Scan for the cell matching the given text and deliver its [x, y] coordinate at center. 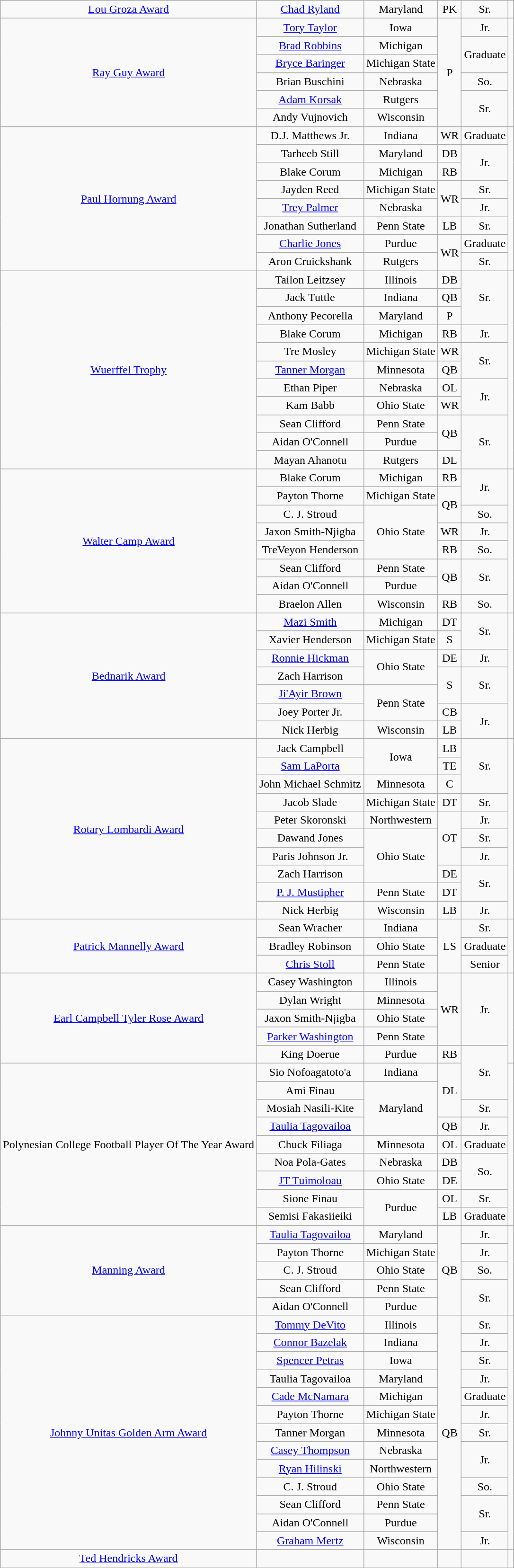
Trey Palmer [310, 207]
Ami Finau [310, 1090]
Jack Campbell [310, 748]
Aron Cruickshank [310, 262]
Ted Hendricks Award [129, 1559]
Patrick Mannelly Award [129, 946]
Jacob Slade [310, 802]
PK [450, 9]
Chad Ryland [310, 9]
Jonathan Sutherland [310, 226]
Brian Buschini [310, 81]
Ethan Piper [310, 388]
Manning Award [129, 1270]
Brad Robbins [310, 45]
TreVeyon Henderson [310, 550]
Earl Campbell Tyler Rose Award [129, 1018]
D.J. Matthews Jr. [310, 135]
Senior [485, 964]
Tailon Leitzsey [310, 280]
Jack Tuttle [310, 298]
Xavier Henderson [310, 640]
CB [450, 712]
Mayan Ahanotu [310, 460]
Noa Pola-Gates [310, 1162]
Connor Bazelak [310, 1342]
Casey Thompson [310, 1451]
P. J. Mustipher [310, 892]
Chuck Filiaga [310, 1144]
Bednarik Award [129, 676]
Wuerffel Trophy [129, 370]
Braelon Allen [310, 604]
Bryce Baringer [310, 63]
Tory Taylor [310, 27]
Jayden Reed [310, 189]
C [450, 784]
Sean Wracher [310, 928]
Joey Porter Jr. [310, 712]
Adam Korsak [310, 99]
Graham Mertz [310, 1541]
Kam Babb [310, 406]
Rotary Lombardi Award [129, 829]
Paris Johnson Jr. [310, 856]
Andy Vujnovich [310, 117]
Anthony Pecorella [310, 316]
Ronnie Hickman [310, 658]
Dawand Jones [310, 838]
Johnny Unitas Golden Arm Award [129, 1432]
Sam LaPorta [310, 766]
Ryan Hilinski [310, 1469]
Bradley Robinson [310, 946]
Walter Camp Award [129, 540]
Ji'Ayir Brown [310, 694]
JT Tuimoloau [310, 1180]
Sio Nofoagatoto'a [310, 1072]
Lou Groza Award [129, 9]
Cade McNamara [310, 1397]
Peter Skoronski [310, 820]
Paul Hornung Award [129, 198]
Polynesian College Football Player Of The Year Award [129, 1144]
Mazi Smith [310, 622]
Semisi Fakasiieiki [310, 1216]
Parker Washington [310, 1036]
Tre Mosley [310, 352]
OT [450, 838]
Casey Washington [310, 982]
LS [450, 946]
TE [450, 766]
King Doerue [310, 1054]
Charlie Jones [310, 244]
Tommy DeVito [310, 1324]
Chris Stoll [310, 964]
Ray Guy Award [129, 72]
Spencer Petras [310, 1360]
Mosiah Nasili-Kite [310, 1108]
John Michael Schmitz [310, 784]
Sione Finau [310, 1198]
Tarheeb Still [310, 153]
Dylan Wright [310, 1000]
